Find where the given text appears and provide that cell's center as (x, y) coordinate. 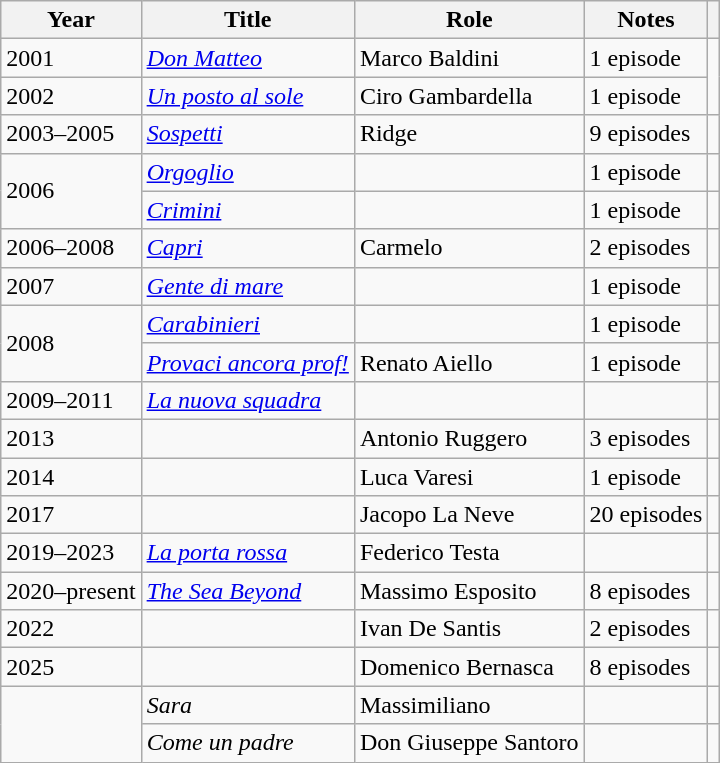
Crimini (248, 210)
2008 (71, 343)
Renato Aiello (469, 362)
2013 (71, 438)
Title (248, 20)
Ivan De Santis (469, 629)
Domenico Bernasca (469, 667)
Un posto al sole (248, 96)
Sara (248, 705)
The Sea Beyond (248, 591)
Capri (248, 248)
2019–2023 (71, 553)
Ridge (469, 134)
Provaci ancora prof! (248, 362)
2006–2008 (71, 248)
Jacopo La Neve (469, 515)
2022 (71, 629)
La nuova squadra (248, 400)
2002 (71, 96)
2006 (71, 191)
2020–present (71, 591)
Luca Varesi (469, 477)
20 episodes (646, 515)
Carmelo (469, 248)
Antonio Ruggero (469, 438)
2017 (71, 515)
2003–2005 (71, 134)
2009–2011 (71, 400)
Come un padre (248, 743)
2025 (71, 667)
Don Giuseppe Santoro (469, 743)
2001 (71, 58)
Marco Baldini (469, 58)
Don Matteo (248, 58)
Massimiliano (469, 705)
Gente di mare (248, 286)
2007 (71, 286)
9 episodes (646, 134)
Orgoglio (248, 172)
Sospetti (248, 134)
Massimo Esposito (469, 591)
3 episodes (646, 438)
Federico Testa (469, 553)
Ciro Gambardella (469, 96)
Notes (646, 20)
Year (71, 20)
La porta rossa (248, 553)
2014 (71, 477)
Role (469, 20)
Carabinieri (248, 324)
